Identify which cell holds the provided text, then report its [x, y] central coordinate. 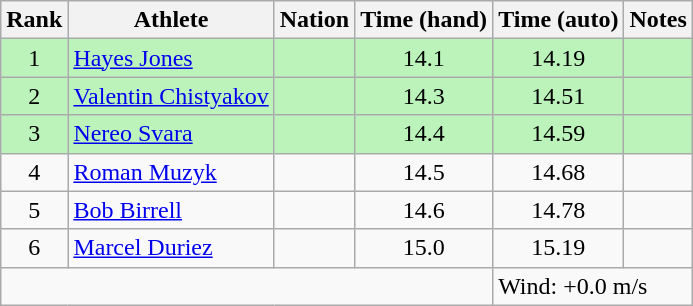
Athlete [171, 20]
Rank [34, 20]
15.0 [424, 248]
Wind: +0.0 m/s [593, 286]
4 [34, 172]
5 [34, 210]
Time (hand) [424, 20]
14.1 [424, 58]
14.51 [558, 96]
3 [34, 134]
6 [34, 248]
Marcel Duriez [171, 248]
Notes [658, 20]
Bob Birrell [171, 210]
Roman Muzyk [171, 172]
14.4 [424, 134]
Nation [314, 20]
14.59 [558, 134]
2 [34, 96]
14.3 [424, 96]
14.19 [558, 58]
14.6 [424, 210]
Nereo Svara [171, 134]
14.68 [558, 172]
15.19 [558, 248]
14.78 [558, 210]
1 [34, 58]
Time (auto) [558, 20]
Valentin Chistyakov [171, 96]
Hayes Jones [171, 58]
14.5 [424, 172]
